For the text-containing cell, return its midpoint in (x, y) coordinate format. 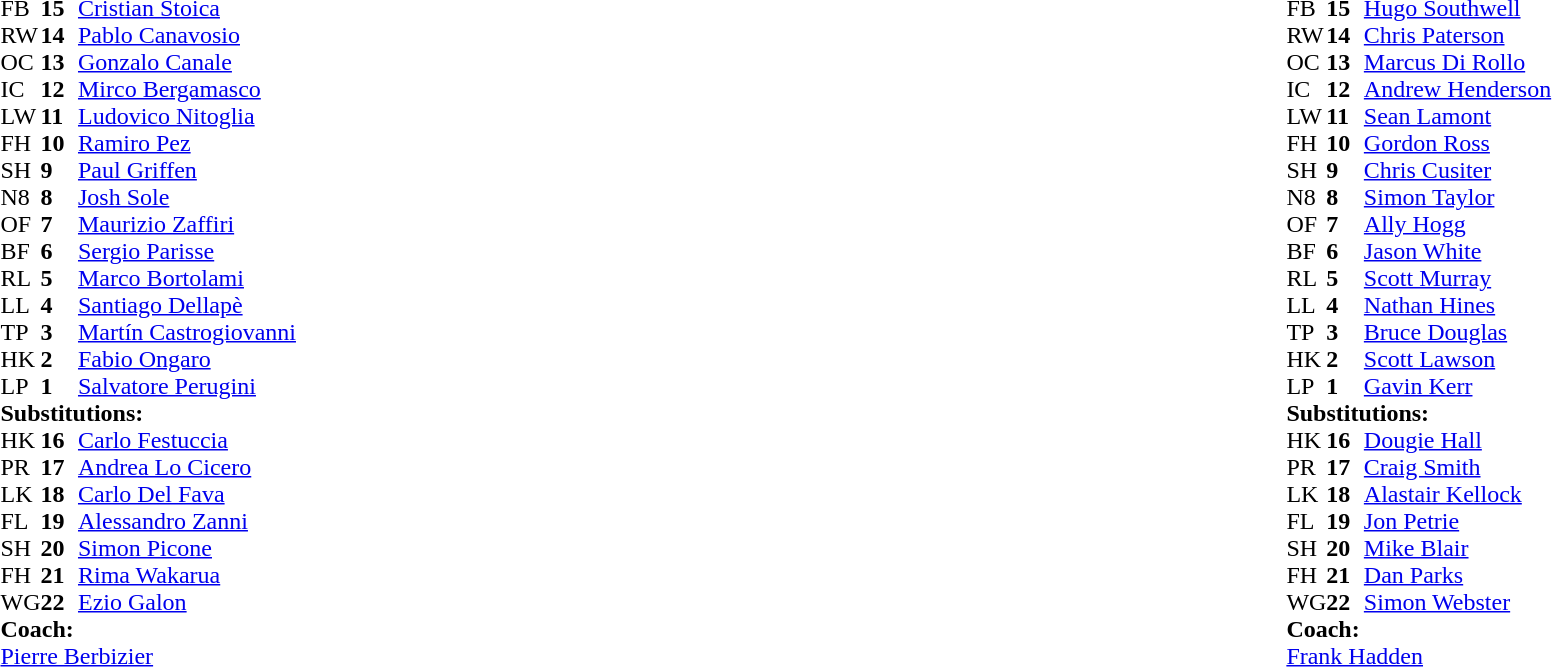
Rima Wakarua (187, 576)
Bruce Douglas (1458, 332)
Martín Castrogiovanni (187, 332)
Jon Petrie (1458, 522)
Mirco Bergamasco (187, 90)
Andrea Lo Cicero (187, 468)
Carlo Del Fava (187, 494)
Gordon Ross (1458, 144)
Andrew Henderson (1458, 90)
Marcus Di Rollo (1458, 62)
Scott Lawson (1458, 360)
Pablo Canavosio (187, 36)
Gonzalo Canale (187, 62)
Chris Cusiter (1458, 170)
Mike Blair (1458, 548)
Chris Paterson (1458, 36)
Ally Hogg (1458, 224)
Salvatore Perugini (187, 386)
Gavin Kerr (1458, 386)
Simon Taylor (1458, 198)
Santiago Dellapè (187, 306)
Paul Griffen (187, 170)
Marco Bortolami (187, 278)
Jason White (1458, 252)
Ramiro Pez (187, 144)
Simon Picone (187, 548)
Sergio Parisse (187, 252)
Craig Smith (1458, 468)
Dan Parks (1458, 576)
Alessandro Zanni (187, 522)
Ludovico Nitoglia (187, 116)
Ezio Galon (187, 602)
Fabio Ongaro (187, 360)
Nathan Hines (1458, 306)
Scott Murray (1458, 278)
Simon Webster (1458, 602)
Josh Sole (187, 198)
Dougie Hall (1458, 440)
Maurizio Zaffiri (187, 224)
Carlo Festuccia (187, 440)
Alastair Kellock (1458, 494)
Sean Lamont (1458, 116)
